Find where the given text appears and provide that cell's center as [X, Y] coordinate. 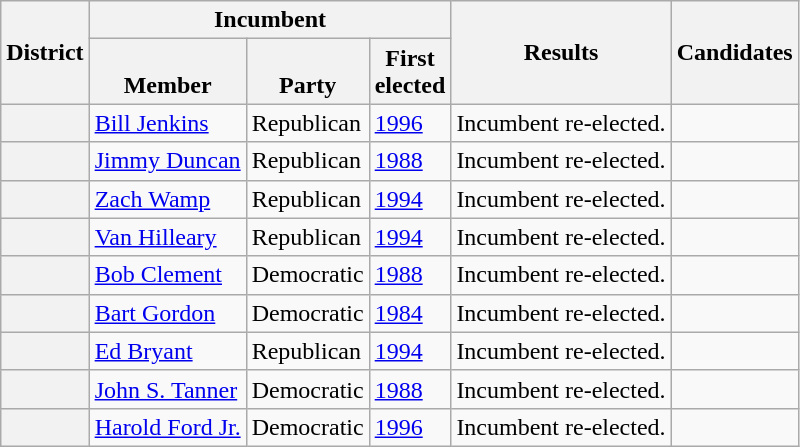
Member [168, 72]
Ed Bryant [168, 351]
Van Hilleary [168, 237]
Harold Ford Jr. [168, 427]
Results [561, 52]
Candidates [734, 52]
John S. Tanner [168, 389]
Bill Jenkins [168, 123]
Bart Gordon [168, 313]
Firstelected [410, 72]
Bob Clement [168, 275]
Party [308, 72]
1984 [410, 313]
Jimmy Duncan [168, 161]
Zach Wamp [168, 199]
District [45, 52]
Incumbent [270, 20]
